From the cell containing the given text, extract its center point as (X, Y) coordinate. 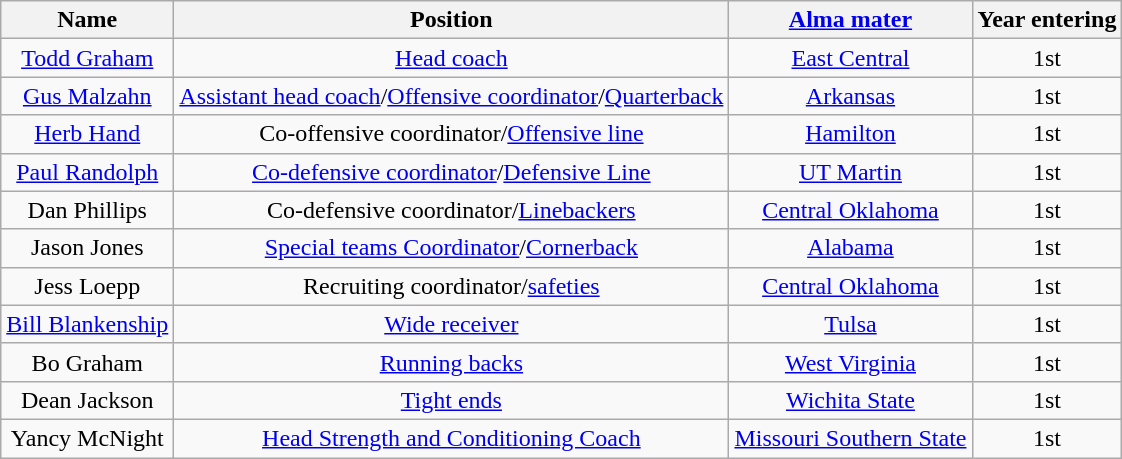
Special teams Coordinator/Cornerback (452, 248)
Co-defensive coordinator/Linebackers (452, 210)
Position (452, 20)
Arkansas (850, 96)
Wide receiver (452, 324)
Herb Hand (88, 134)
Jason Jones (88, 248)
Co-defensive coordinator/Defensive Line (452, 172)
East Central (850, 58)
Alabama (850, 248)
Running backs (452, 362)
Co-offensive coordinator/Offensive line (452, 134)
Tight ends (452, 400)
Name (88, 20)
Jess Loepp (88, 286)
Alma mater (850, 20)
Todd Graham (88, 58)
Gus Malzahn (88, 96)
Missouri Southern State (850, 438)
Recruiting coordinator/safeties (452, 286)
Hamilton (850, 134)
West Virginia (850, 362)
Year entering (1047, 20)
Yancy McNight (88, 438)
UT Martin (850, 172)
Tulsa (850, 324)
Paul Randolph (88, 172)
Assistant head coach/Offensive coordinator/Quarterback (452, 96)
Wichita State (850, 400)
Dan Phillips (88, 210)
Head Strength and Conditioning Coach (452, 438)
Dean Jackson (88, 400)
Bill Blankenship (88, 324)
Bo Graham (88, 362)
Head coach (452, 58)
